Return the [x, y] coordinate for the center point of the cell that contains the specified text.  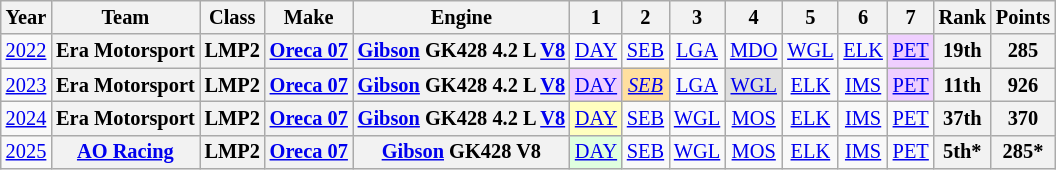
Year [26, 17]
37th [962, 118]
3 [697, 17]
19th [962, 51]
Make [309, 17]
Team [125, 17]
4 [754, 17]
926 [1023, 85]
2024 [26, 118]
7 [911, 17]
MDO [754, 51]
Gibson GK428 V8 [462, 152]
370 [1023, 118]
2 [646, 17]
2025 [26, 152]
Class [232, 17]
6 [862, 17]
1 [596, 17]
285 [1023, 51]
5th* [962, 152]
285* [1023, 152]
Points [1023, 17]
5 [810, 17]
2022 [26, 51]
11th [962, 85]
2023 [26, 85]
AO Racing [125, 152]
Rank [962, 17]
Engine [462, 17]
